Find where the given text appears and provide that cell's center as (X, Y) coordinate. 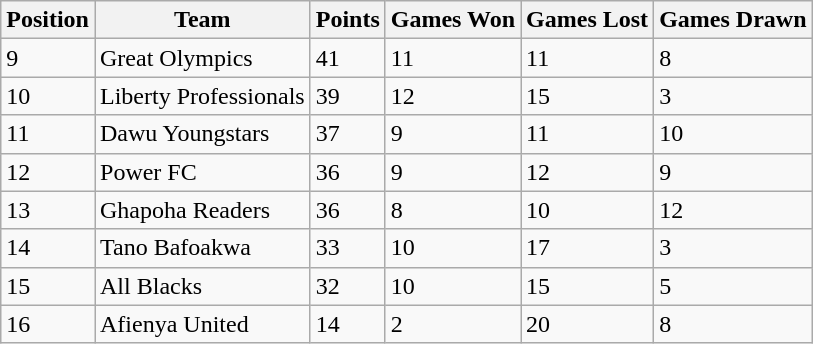
39 (348, 96)
16 (48, 324)
Afienya United (202, 324)
Games Won (452, 20)
All Blacks (202, 286)
5 (733, 286)
Games Lost (588, 20)
37 (348, 134)
20 (588, 324)
33 (348, 248)
32 (348, 286)
Points (348, 20)
Games Drawn (733, 20)
Tano Bafoakwa (202, 248)
Team (202, 20)
Ghapoha Readers (202, 210)
2 (452, 324)
Great Olympics (202, 58)
13 (48, 210)
Dawu Youngstars (202, 134)
Position (48, 20)
Power FC (202, 172)
41 (348, 58)
17 (588, 248)
Liberty Professionals (202, 96)
